Find where the given text appears and provide that cell's center as [X, Y] coordinate. 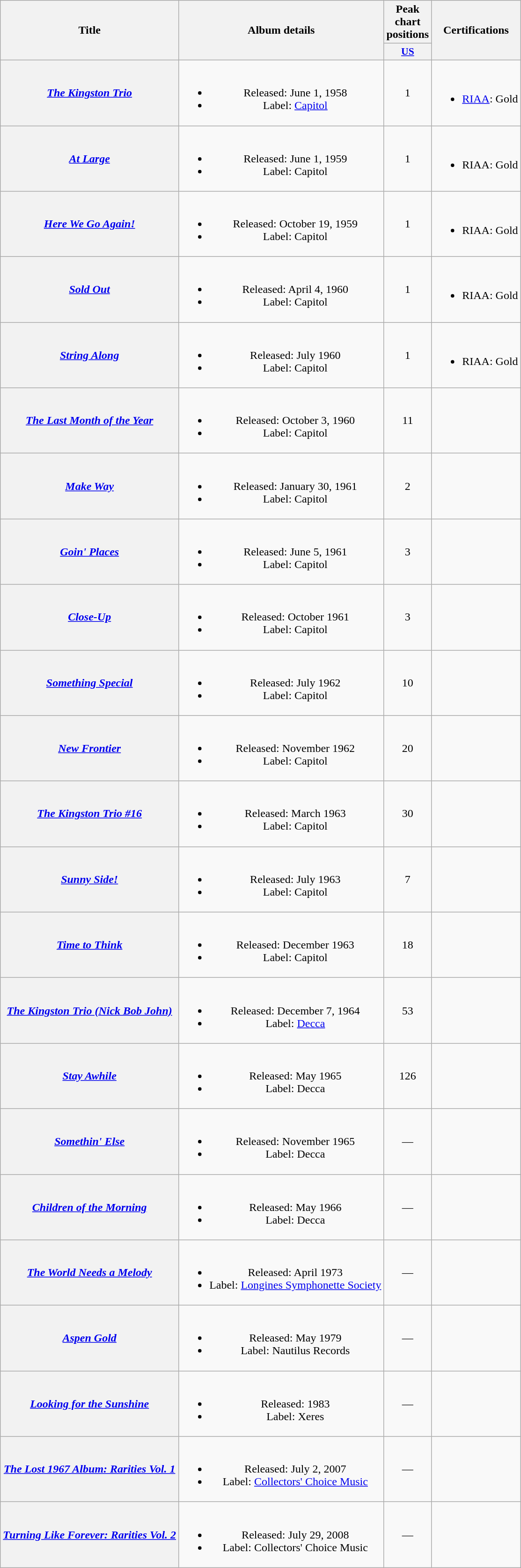
US [408, 52]
Released: October 19, 1959Label: Capitol [281, 224]
20 [408, 748]
String Along [90, 355]
Released: July 1960Label: Capitol [281, 355]
Released: May 1965Label: Decca [281, 1076]
The Kingston Trio #16 [90, 814]
126 [408, 1076]
Released: December 7, 1964Label: Decca [281, 1010]
Released: June 5, 1961Label: Capitol [281, 552]
Released: November 1965Label: Decca [281, 1141]
Released: October 1961Label: Capitol [281, 617]
New Frontier [90, 748]
Sunny Side! [90, 879]
Turning Like Forever: Rarities Vol. 2 [90, 1535]
Released: March 1963Label: Capitol [281, 814]
Released: October 3, 1960Label: Capitol [281, 421]
53 [408, 1010]
The Kingston Trio [90, 93]
Something Special [90, 683]
Certifications [476, 30]
Released: January 30, 1961Label: Capitol [281, 486]
Aspen Gold [90, 1338]
Released: April 4, 1960Label: Capitol [281, 290]
The Lost 1967 Album: Rarities Vol. 1 [90, 1469]
Somethin' Else [90, 1141]
Looking for the Sunshine [90, 1404]
7 [408, 879]
2 [408, 486]
Released: July 1962Label: Capitol [281, 683]
Make Way [90, 486]
Released: July 2, 2007Label: Collectors' Choice Music [281, 1469]
Here We Go Again! [90, 224]
Close-Up [90, 617]
The World Needs a Melody [90, 1273]
Released: April 1973Label: Longines Symphonette Society [281, 1273]
Peak chart positions [408, 22]
Released: July 29, 2008Label: Collectors' Choice Music [281, 1535]
Released: June 1, 1958Label: Capitol [281, 93]
Stay Awhile [90, 1076]
At Large [90, 158]
Released: 1983Label: Xeres [281, 1404]
The Last Month of the Year [90, 421]
Released: November 1962Label: Capitol [281, 748]
Children of the Morning [90, 1207]
The Kingston Trio (Nick Bob John) [90, 1010]
Sold Out [90, 290]
Time to Think [90, 945]
Title [90, 30]
Goin' Places [90, 552]
Released: December 1963Label: Capitol [281, 945]
Released: May 1979Label: Nautilus Records [281, 1338]
10 [408, 683]
Released: June 1, 1959Label: Capitol [281, 158]
Released: May 1966Label: Decca [281, 1207]
Released: July 1963Label: Capitol [281, 879]
18 [408, 945]
30 [408, 814]
11 [408, 421]
Album details [281, 30]
